Detect which cell encompasses the target text, then output its [X, Y] center coordinate. 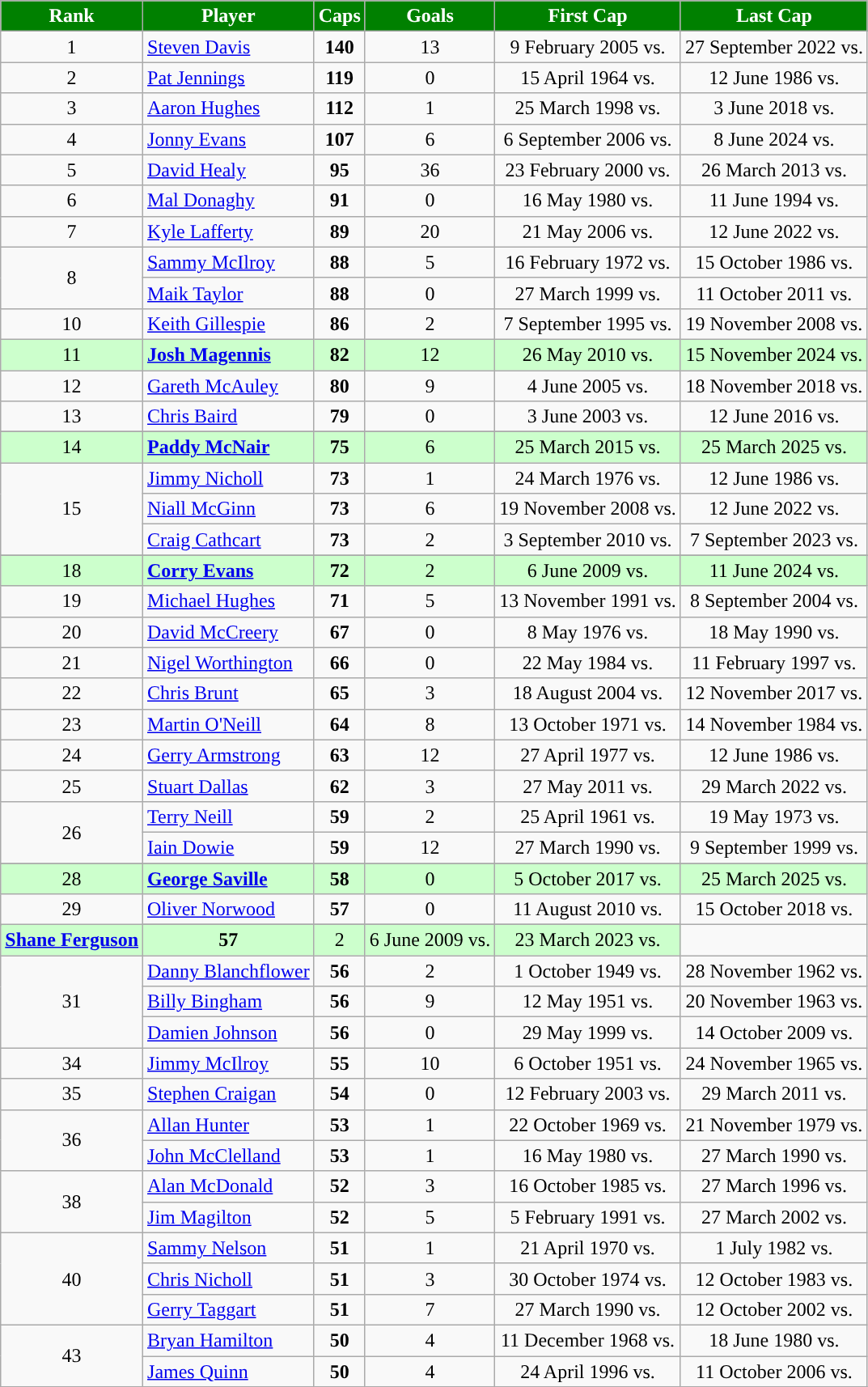
18 November 2018 vs. [773, 386]
22 October 1969 vs. [588, 1125]
112 [340, 108]
58 [340, 878]
15 October 2018 vs. [773, 910]
27 March 1999 vs. [588, 293]
12 June 2016 vs. [773, 417]
Caps [340, 16]
Chris Baird [229, 417]
65 [340, 693]
140 [340, 47]
22 May 1984 vs. [588, 663]
27 May 2011 vs. [588, 786]
Last Cap [773, 16]
Aaron Hughes [229, 108]
5 February 1991 vs. [588, 1217]
Shane Ferguson [72, 940]
64 [340, 724]
Iain Dowie [229, 847]
66 [340, 663]
Jonny Evans [229, 139]
80 [340, 386]
29 March 2011 vs. [773, 1094]
71 [340, 601]
Jim Magilton [229, 1217]
31 [72, 1002]
16 February 1972 vs. [588, 262]
72 [340, 570]
9 September 1999 vs. [773, 847]
Billy Bingham [229, 1002]
Sammy Nelson [229, 1248]
6 September 2006 vs. [588, 139]
26 [72, 832]
11 June 1994 vs. [773, 201]
Gerry Armstrong [229, 755]
Jimmy Nicholl [229, 478]
21 May 2006 vs. [588, 231]
107 [340, 139]
91 [340, 201]
Gareth McAuley [229, 386]
27 March 2002 vs. [773, 1217]
Damien Johnson [229, 1033]
18 August 2004 vs. [588, 693]
6 October 1951 vs. [588, 1063]
29 May 1999 vs. [588, 1033]
Stuart Dallas [229, 786]
26 May 2010 vs. [588, 354]
12 October 1983 vs. [773, 1279]
David McCreery [229, 632]
Goals [430, 16]
Oliver Norwood [229, 910]
75 [340, 447]
40 [72, 1279]
Chris Nicholl [229, 1279]
54 [340, 1094]
24 [72, 755]
14 October 2009 vs. [773, 1033]
1 July 1982 vs. [773, 1248]
82 [340, 354]
55 [340, 1063]
Rank [72, 16]
Maik Taylor [229, 293]
11 December 1968 vs. [588, 1340]
23 March 2023 vs. [588, 940]
Gerry Taggart [229, 1309]
26 March 2013 vs. [773, 170]
21 November 1979 vs. [773, 1125]
11 [72, 354]
Alan McDonald [229, 1186]
25 [72, 786]
Kyle Lafferty [229, 231]
63 [340, 755]
30 October 1974 vs. [588, 1279]
11 February 1997 vs. [773, 663]
20 November 1963 vs. [773, 1002]
Craig Cathcart [229, 540]
John McClelland [229, 1156]
Player [229, 16]
27 April 1977 vs. [588, 755]
18 [72, 570]
Sammy McIlroy [229, 262]
21 April 1970 vs. [588, 1248]
Stephen Craigan [229, 1094]
1 October 1949 vs. [588, 971]
23 February 2000 vs. [588, 170]
25 March 2015 vs. [588, 447]
Martin O'Neill [229, 724]
18 June 1980 vs. [773, 1340]
29 [72, 910]
16 October 1985 vs. [588, 1186]
27 March 1996 vs. [773, 1186]
14 [72, 447]
Corry Evans [229, 570]
12 November 2017 vs. [773, 693]
62 [340, 786]
34 [72, 1063]
8 May 1976 vs. [588, 632]
3 June 2003 vs. [588, 417]
25 April 1961 vs. [588, 817]
8 June 2024 vs. [773, 139]
First Cap [588, 16]
28 [72, 878]
Keith Gillespie [229, 324]
Terry Neill [229, 817]
Josh Magennis [229, 354]
8 September 2004 vs. [773, 601]
9 February 2005 vs. [588, 47]
15 October 1986 vs. [773, 262]
28 November 1962 vs. [773, 971]
12 May 1951 vs. [588, 1002]
29 March 2022 vs. [773, 786]
3 September 2010 vs. [588, 540]
Bryan Hamilton [229, 1340]
Niall McGinn [229, 509]
Jimmy McIlroy [229, 1063]
Danny Blanchflower [229, 971]
15 April 1964 vs. [588, 78]
24 March 1976 vs. [588, 478]
24 November 1965 vs. [773, 1063]
18 May 1990 vs. [773, 632]
Nigel Worthington [229, 663]
3 June 2018 vs. [773, 108]
119 [340, 78]
7 September 2023 vs. [773, 540]
15 [72, 509]
13 November 1991 vs. [588, 601]
89 [340, 231]
Mal Donaghy [229, 201]
19 May 1973 vs. [773, 817]
22 [72, 693]
86 [340, 324]
George Saville [229, 878]
19 [72, 601]
James Quinn [229, 1372]
Paddy McNair [229, 447]
Michael Hughes [229, 601]
95 [340, 170]
Allan Hunter [229, 1125]
43 [72, 1355]
13 October 1971 vs. [588, 724]
38 [72, 1202]
12 February 2003 vs. [588, 1094]
Steven Davis [229, 47]
21 [72, 663]
12 October 2002 vs. [773, 1309]
23 [72, 724]
David Healy [229, 170]
7 September 1995 vs. [588, 324]
79 [340, 417]
25 March 1998 vs. [588, 108]
4 June 2005 vs. [588, 386]
Pat Jennings [229, 78]
11 August 2010 vs. [588, 910]
Chris Brunt [229, 693]
11 October 2006 vs. [773, 1372]
11 June 2024 vs. [773, 570]
27 September 2022 vs. [773, 47]
5 October 2017 vs. [588, 878]
15 November 2024 vs. [773, 354]
35 [72, 1094]
11 October 2011 vs. [773, 293]
67 [340, 632]
24 April 1996 vs. [588, 1372]
14 November 1984 vs. [773, 724]
